Detect which cell encompasses the target text, then output its [x, y] center coordinate. 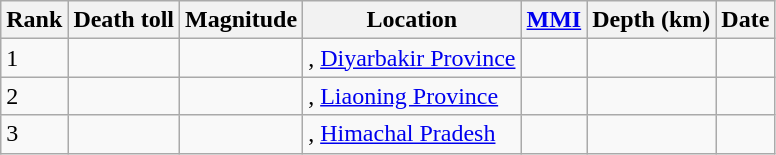
, Diyarbakir Province [412, 58]
Date [746, 20]
3 [34, 134]
Rank [34, 20]
Location [412, 20]
Magnitude [242, 20]
1 [34, 58]
Depth (km) [652, 20]
, Himachal Pradesh [412, 134]
2 [34, 96]
MMI [554, 20]
, Liaoning Province [412, 96]
Death toll [124, 20]
